For the text-containing cell, return its midpoint in [x, y] coordinate format. 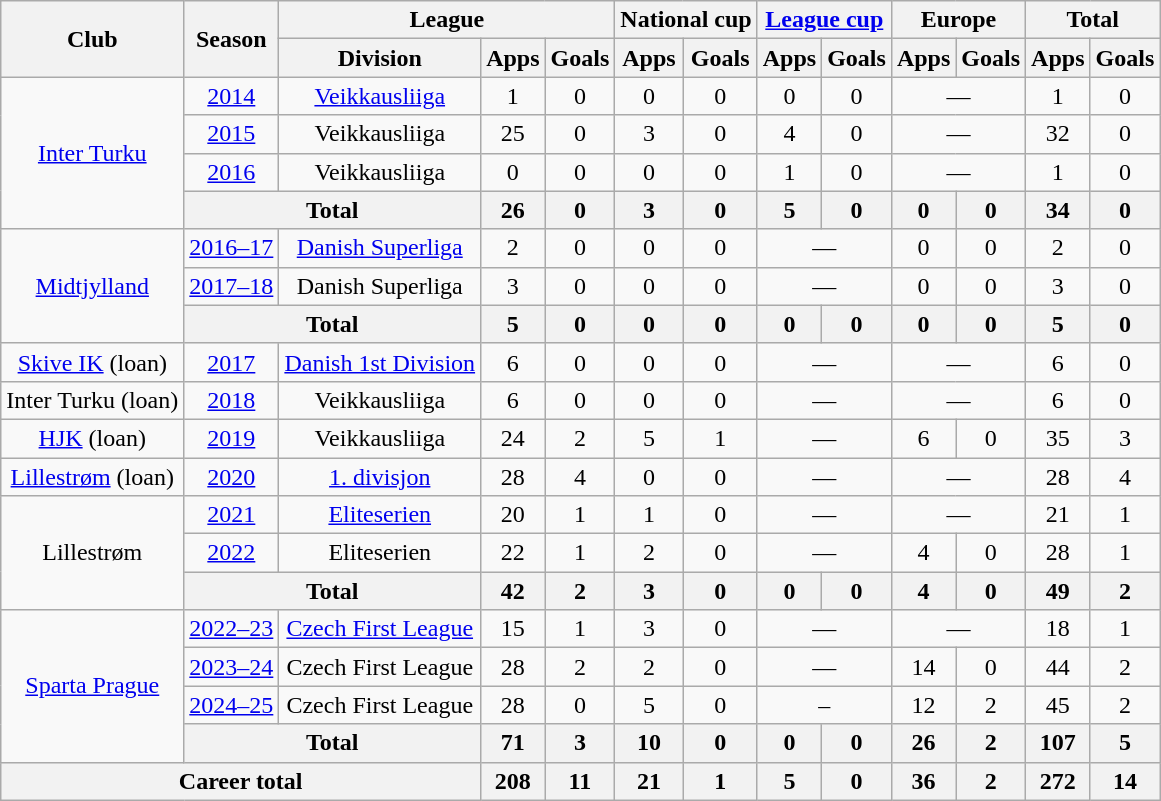
15 [513, 629]
National cup [686, 20]
71 [513, 743]
11 [580, 781]
Lillestrøm (loan) [92, 477]
Division [380, 58]
2024–25 [232, 705]
208 [513, 781]
49 [1058, 591]
2016–17 [232, 248]
Club [92, 39]
2020 [232, 477]
44 [1058, 667]
24 [513, 438]
– [824, 705]
22 [513, 553]
Europe [958, 20]
Lillestrøm [92, 553]
Season [232, 39]
Skive IK (loan) [92, 362]
2017 [232, 362]
2019 [232, 438]
Midtjylland [92, 286]
34 [1058, 210]
2017–18 [232, 286]
HJK (loan) [92, 438]
League cup [824, 20]
2023–24 [232, 667]
18 [1058, 629]
Inter Turku [92, 153]
2022 [232, 553]
10 [649, 743]
1. divisjon [380, 477]
32 [1058, 134]
Career total [241, 781]
42 [513, 591]
Inter Turku (loan) [92, 400]
25 [513, 134]
2018 [232, 400]
107 [1058, 743]
272 [1058, 781]
League [447, 20]
Danish 1st Division [380, 362]
Sparta Prague [92, 686]
2021 [232, 515]
2016 [232, 172]
2014 [232, 96]
20 [513, 515]
2022–23 [232, 629]
35 [1058, 438]
2015 [232, 134]
12 [923, 705]
45 [1058, 705]
36 [923, 781]
